Scan for the cell matching the given text and deliver its [x, y] coordinate at center. 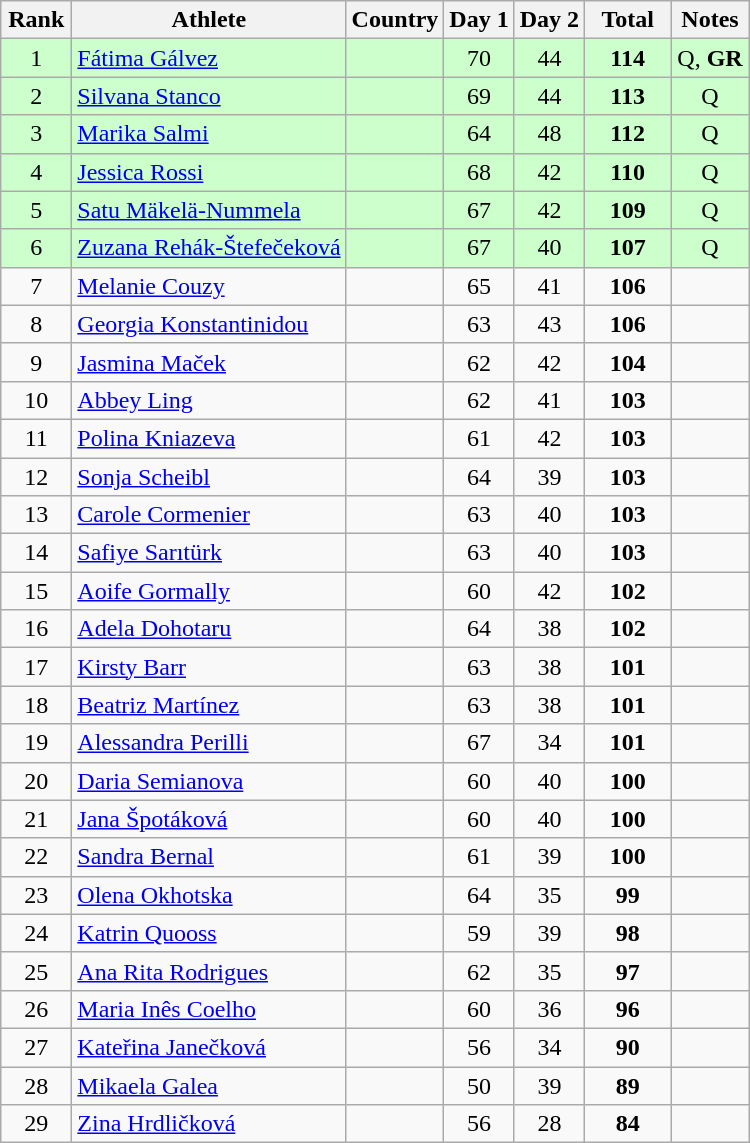
Carole Cormenier [209, 515]
Maria Inês Coelho [209, 1009]
4 [36, 172]
6 [36, 248]
Sandra Bernal [209, 857]
Kirsty Barr [209, 667]
Day 1 [479, 20]
27 [36, 1047]
104 [628, 362]
84 [628, 1124]
65 [479, 286]
Polina Kniazeva [209, 438]
70 [479, 58]
69 [479, 96]
110 [628, 172]
99 [628, 895]
18 [36, 705]
20 [36, 781]
Ana Rita Rodrigues [209, 971]
36 [549, 1009]
50 [479, 1085]
Jasmina Maček [209, 362]
Katrin Quooss [209, 933]
113 [628, 96]
Aoife Gormally [209, 591]
16 [36, 629]
96 [628, 1009]
3 [36, 134]
Melanie Couzy [209, 286]
Total [628, 20]
5 [36, 210]
Marika Salmi [209, 134]
Adela Dohotaru [209, 629]
24 [36, 933]
10 [36, 400]
90 [628, 1047]
8 [36, 324]
Fátima Gálvez [209, 58]
9 [36, 362]
43 [549, 324]
Safiye Sarıtürk [209, 553]
23 [36, 895]
Zuzana Rehák-Štefečeková [209, 248]
1 [36, 58]
Silvana Stanco [209, 96]
Q, GR [710, 58]
Abbey Ling [209, 400]
Day 2 [549, 20]
Country [395, 20]
Beatriz Martínez [209, 705]
Mikaela Galea [209, 1085]
112 [628, 134]
Sonja Scheibl [209, 477]
12 [36, 477]
107 [628, 248]
Rank [36, 20]
Kateřina Janečková [209, 1047]
59 [479, 933]
Notes [710, 20]
25 [36, 971]
68 [479, 172]
7 [36, 286]
29 [36, 1124]
19 [36, 743]
Satu Mäkelä-Nummela [209, 210]
Jessica Rossi [209, 172]
109 [628, 210]
13 [36, 515]
114 [628, 58]
Olena Okhotska [209, 895]
11 [36, 438]
Jana Špotáková [209, 819]
98 [628, 933]
89 [628, 1085]
Alessandra Perilli [209, 743]
21 [36, 819]
Daria Semianova [209, 781]
Georgia Konstantinidou [209, 324]
26 [36, 1009]
22 [36, 857]
Athlete [209, 20]
17 [36, 667]
14 [36, 553]
97 [628, 971]
2 [36, 96]
48 [549, 134]
Zina Hrdličková [209, 1124]
15 [36, 591]
